Determine the (x, y) coordinate at the center of the cell enclosing the given text.  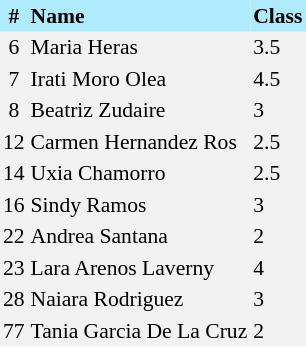
77 (14, 331)
Tania Garcia De La Cruz (140, 331)
4 (278, 268)
14 (14, 174)
28 (14, 300)
Naiara Rodriguez (140, 300)
22 (14, 236)
8 (14, 110)
Name (140, 16)
Class (278, 16)
4.5 (278, 79)
16 (14, 205)
Irati Moro Olea (140, 79)
6 (14, 48)
3.5 (278, 48)
7 (14, 79)
Andrea Santana (140, 236)
Beatriz Zudaire (140, 110)
Uxia Chamorro (140, 174)
Lara Arenos Laverny (140, 268)
12 (14, 142)
Carmen Hernandez Ros (140, 142)
Maria Heras (140, 48)
# (14, 16)
Sindy Ramos (140, 205)
23 (14, 268)
